Locate the cell with the specified text and output its [x, y] center coordinate. 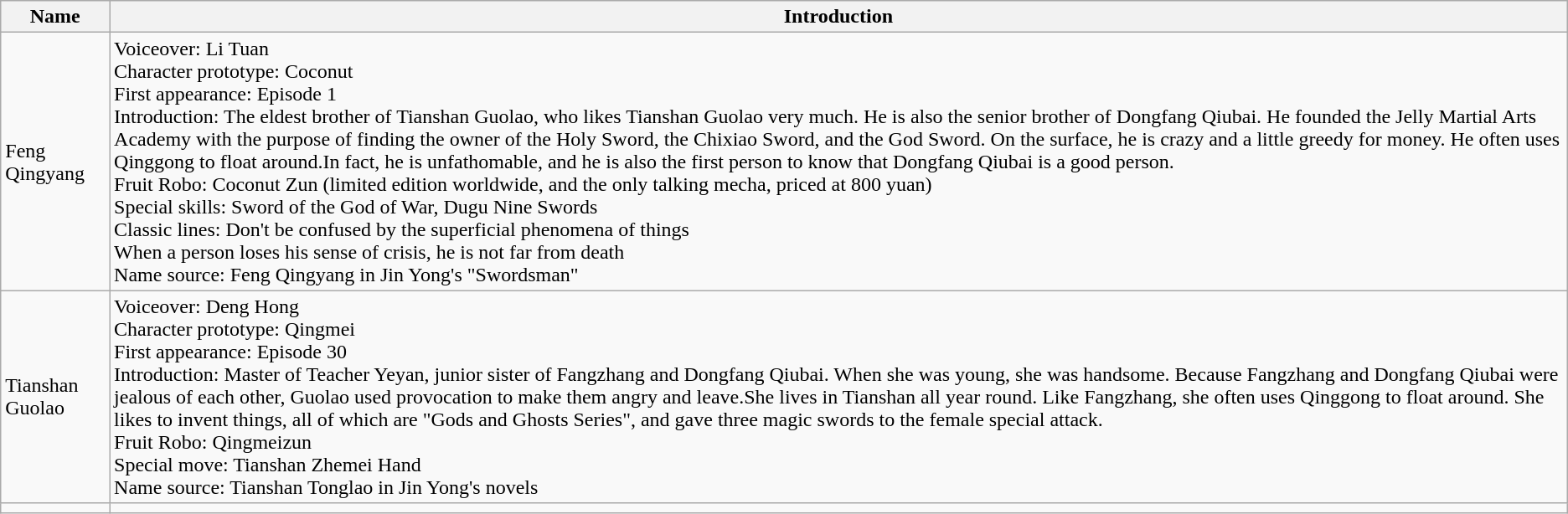
Introduction [839, 17]
Name [55, 17]
Feng Qingyang [55, 162]
Tianshan Guolao [55, 397]
